Detect which cell encompasses the target text, then output its (X, Y) center coordinate. 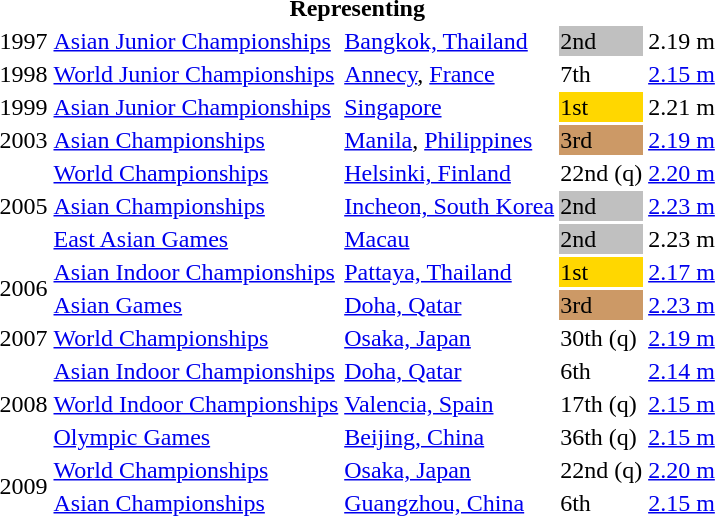
7th (602, 74)
Bangkok, Thailand (450, 41)
Asian Games (196, 305)
Singapore (450, 107)
17th (q) (602, 404)
Valencia, Spain (450, 404)
World Junior Championships (196, 74)
6th (602, 371)
36th (q) (602, 437)
Annecy, France (450, 74)
Olympic Games (196, 437)
Helsinki, Finland (450, 173)
World Indoor Championships (196, 404)
30th (q) (602, 338)
Incheon, South Korea (450, 206)
Macau (450, 239)
East Asian Games (196, 239)
Manila, Philippines (450, 140)
Beijing, China (450, 437)
Pattaya, Thailand (450, 272)
